Scan for the cell matching the given text and deliver its [x, y] coordinate at center. 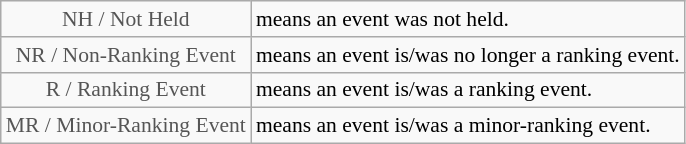
R / Ranking Event [126, 90]
means an event is/was no longer a ranking event. [468, 55]
NH / Not Held [126, 19]
means an event is/was a ranking event. [468, 90]
NR / Non-Ranking Event [126, 55]
MR / Minor-Ranking Event [126, 126]
means an event is/was a minor-ranking event. [468, 126]
means an event was not held. [468, 19]
